Find where the given text appears and provide that cell's center as [X, Y] coordinate. 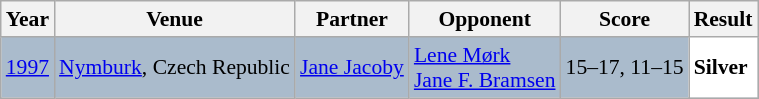
Result [724, 19]
1997 [28, 68]
Lene Mørk Jane F. Bramsen [485, 68]
Partner [352, 19]
Jane Jacoby [352, 68]
Opponent [485, 19]
Score [625, 19]
Year [28, 19]
15–17, 11–15 [625, 68]
Nymburk, Czech Republic [174, 68]
Silver [724, 68]
Venue [174, 19]
